Output the (x, y) coordinate of the center of the cell containing the given text.  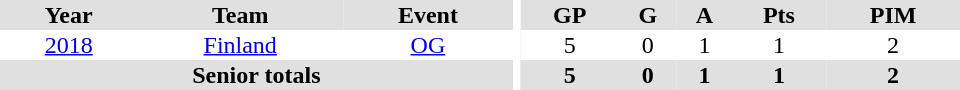
PIM (893, 15)
GP (570, 15)
A (704, 15)
Pts (779, 15)
Senior totals (256, 75)
Finland (240, 45)
G (648, 15)
OG (428, 45)
Team (240, 15)
Event (428, 15)
Year (68, 15)
2018 (68, 45)
